Provide the [X, Y] coordinate of the cell's center where the given text is located.  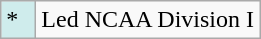
Led NCAA Division I [148, 20]
* [18, 20]
